Identify which cell holds the provided text, then report its (x, y) central coordinate. 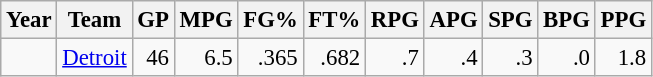
.3 (510, 58)
Team (94, 20)
46 (153, 58)
PPG (623, 20)
6.5 (206, 58)
FT% (334, 20)
FG% (270, 20)
APG (454, 20)
MPG (206, 20)
Detroit (94, 58)
.4 (454, 58)
.7 (396, 58)
RPG (396, 20)
Year (29, 20)
.365 (270, 58)
.0 (566, 58)
GP (153, 20)
.682 (334, 58)
1.8 (623, 58)
BPG (566, 20)
SPG (510, 20)
